Provide the [x, y] coordinate of the cell's center where the given text is located.  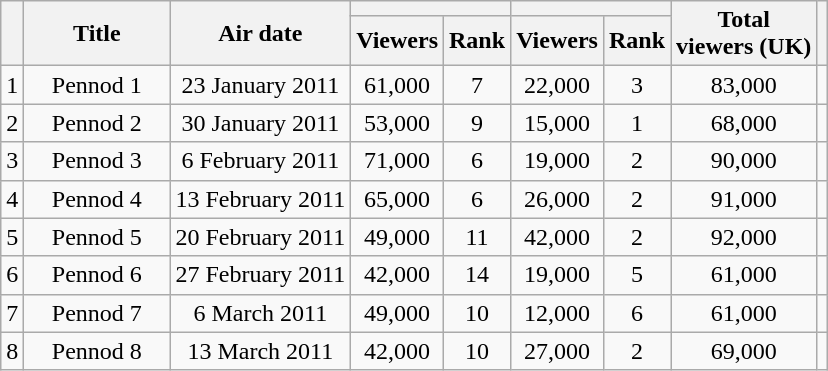
20 February 2011 [260, 237]
91,000 [744, 199]
53,000 [398, 123]
26,000 [558, 199]
90,000 [744, 161]
23 January 2011 [260, 85]
68,000 [744, 123]
Pennod 3 [97, 161]
Pennod 7 [97, 313]
92,000 [744, 237]
Pennod 8 [97, 351]
Pennod 5 [97, 237]
65,000 [398, 199]
Title [97, 34]
27,000 [558, 351]
6 February 2011 [260, 161]
Pennod 4 [97, 199]
12,000 [558, 313]
14 [478, 275]
30 January 2011 [260, 123]
69,000 [744, 351]
4 [12, 199]
Air date [260, 34]
8 [12, 351]
15,000 [558, 123]
83,000 [744, 85]
13 February 2011 [260, 199]
27 February 2011 [260, 275]
13 March 2011 [260, 351]
Pennod 2 [97, 123]
Pennod 6 [97, 275]
Totalviewers (UK) [744, 34]
Pennod 1 [97, 85]
22,000 [558, 85]
71,000 [398, 161]
11 [478, 237]
6 March 2011 [260, 313]
9 [478, 123]
